From the cell containing the given text, extract its center point as (x, y) coordinate. 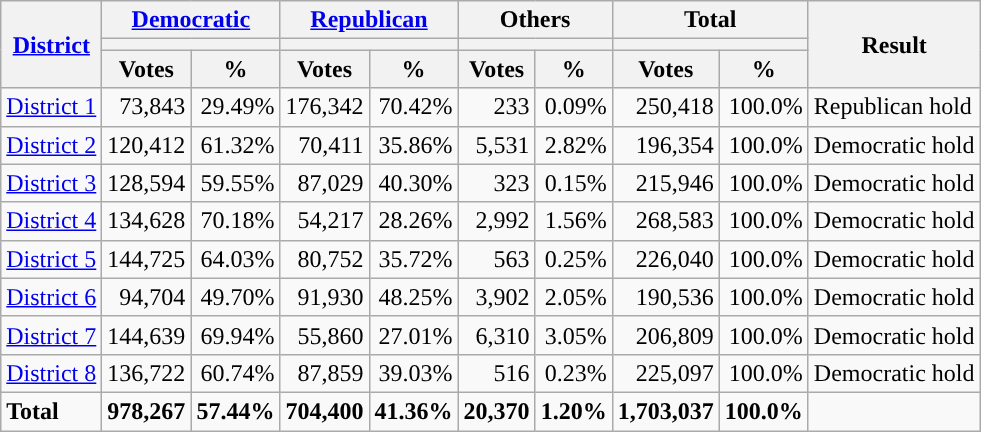
Others (535, 20)
61.32% (236, 145)
Republican (369, 20)
District 6 (52, 297)
70.42% (414, 107)
59.55% (236, 183)
73,843 (146, 107)
0.15% (574, 183)
60.74% (236, 373)
190,536 (666, 297)
94,704 (146, 297)
0.25% (574, 259)
District 8 (52, 373)
27.01% (414, 335)
87,859 (324, 373)
144,725 (146, 259)
226,040 (666, 259)
49.70% (236, 297)
136,722 (146, 373)
80,752 (324, 259)
57.44% (236, 411)
215,946 (666, 183)
128,594 (146, 183)
39.03% (414, 373)
20,370 (496, 411)
196,354 (666, 145)
2.82% (574, 145)
54,217 (324, 221)
69.94% (236, 335)
144,639 (146, 335)
6,310 (496, 335)
563 (496, 259)
District 4 (52, 221)
516 (496, 373)
233 (496, 107)
64.03% (236, 259)
District 2 (52, 145)
1,703,037 (666, 411)
1.20% (574, 411)
35.72% (414, 259)
323 (496, 183)
3.05% (574, 335)
55,860 (324, 335)
41.36% (414, 411)
District 5 (52, 259)
District 3 (52, 183)
91,930 (324, 297)
0.09% (574, 107)
268,583 (666, 221)
Result (894, 44)
35.86% (414, 145)
250,418 (666, 107)
1.56% (574, 221)
40.30% (414, 183)
District 1 (52, 107)
Democratic (191, 20)
134,628 (146, 221)
2,992 (496, 221)
0.23% (574, 373)
978,267 (146, 411)
District (52, 44)
5,531 (496, 145)
3,902 (496, 297)
2.05% (574, 297)
176,342 (324, 107)
70,411 (324, 145)
225,097 (666, 373)
29.49% (236, 107)
704,400 (324, 411)
48.25% (414, 297)
206,809 (666, 335)
70.18% (236, 221)
28.26% (414, 221)
Republican hold (894, 107)
120,412 (146, 145)
87,029 (324, 183)
District 7 (52, 335)
